Output the (x, y) coordinate of the center of the cell containing the given text.  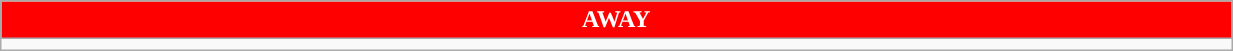
AWAY (616, 20)
